Pinpoint the cell where the given text exists, returning its (X, Y) midpoint coordinate. 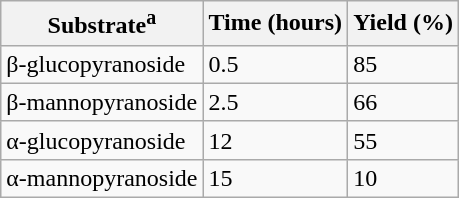
10 (404, 178)
2.5 (276, 102)
β-glucopyranoside (102, 64)
85 (404, 64)
Yield (%) (404, 24)
66 (404, 102)
β-mannopyranoside (102, 102)
α-mannopyranoside (102, 178)
55 (404, 140)
Time (hours) (276, 24)
α-glucopyranoside (102, 140)
12 (276, 140)
Substratea (102, 24)
0.5 (276, 64)
15 (276, 178)
